Scan for the cell matching the given text and deliver its (X, Y) coordinate at center. 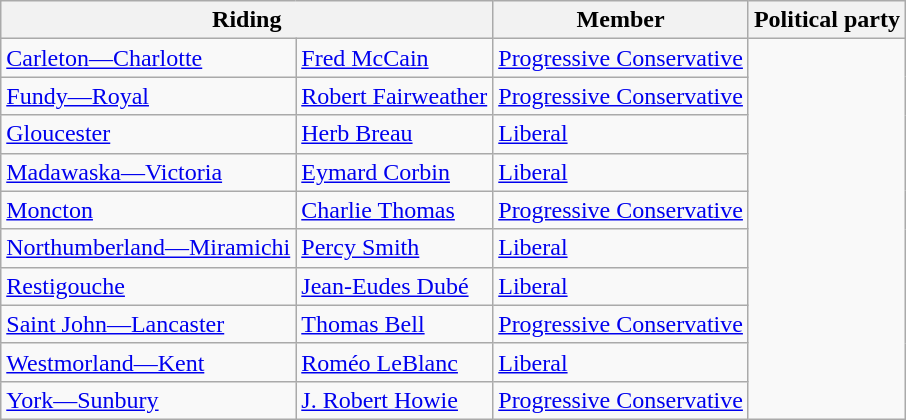
Northumberland—Miramichi (148, 248)
J. Robert Howie (394, 400)
Moncton (148, 210)
Fred McCain (394, 58)
Charlie Thomas (394, 210)
Saint John—Lancaster (148, 324)
Gloucester (148, 134)
Restigouche (148, 286)
Political party (826, 20)
Riding (247, 20)
Madawaska—Victoria (148, 172)
Robert Fairweather (394, 96)
Jean-Eudes Dubé (394, 286)
Eymard Corbin (394, 172)
Member (621, 20)
Westmorland—Kent (148, 362)
Carleton—Charlotte (148, 58)
Fundy—Royal (148, 96)
York—Sunbury (148, 400)
Roméo LeBlanc (394, 362)
Percy Smith (394, 248)
Herb Breau (394, 134)
Thomas Bell (394, 324)
